Locate the cell with the specified text and output its [X, Y] center coordinate. 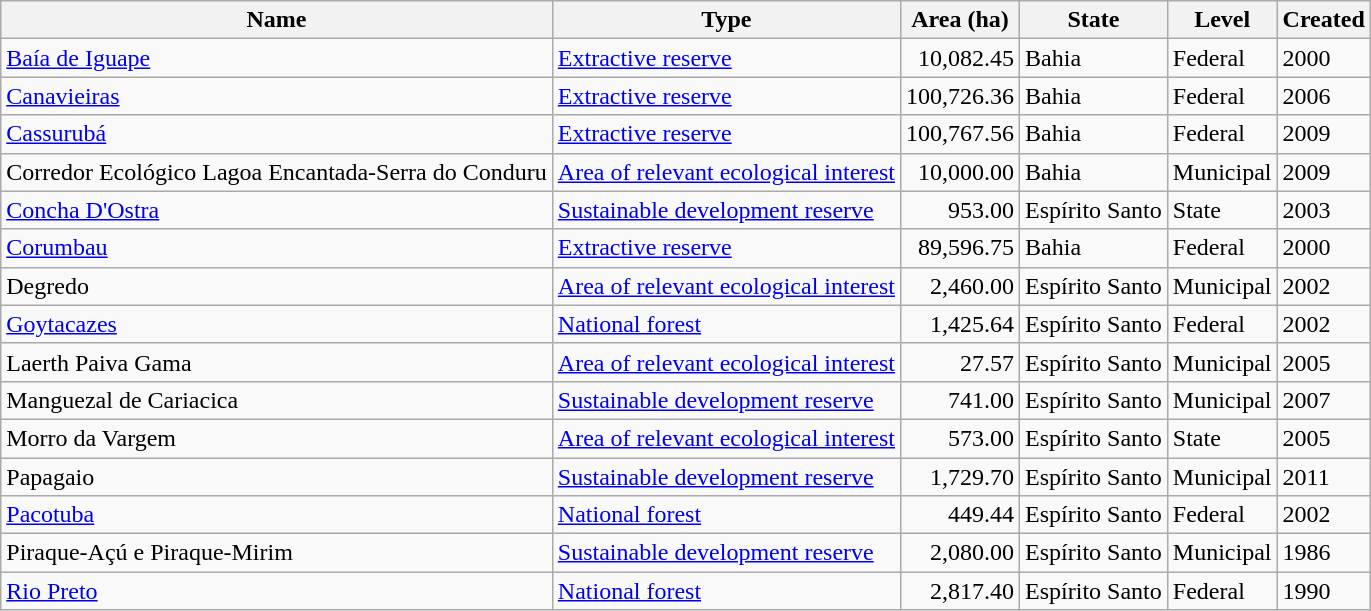
Baía de Iguape [277, 58]
Morro da Vargem [277, 438]
27.57 [960, 362]
Manguezal de Cariacica [277, 400]
Corumbau [277, 248]
1990 [1324, 591]
100,767.56 [960, 134]
Level [1222, 20]
741.00 [960, 400]
2006 [1324, 96]
2,080.00 [960, 553]
Area (ha) [960, 20]
10,082.45 [960, 58]
89,596.75 [960, 248]
573.00 [960, 438]
2003 [1324, 210]
1986 [1324, 553]
100,726.36 [960, 96]
Pacotuba [277, 515]
449.44 [960, 515]
Concha D'Ostra [277, 210]
Rio Preto [277, 591]
Piraque-Açú e Piraque-Mirim [277, 553]
2,817.40 [960, 591]
2007 [1324, 400]
Papagaio [277, 477]
Cassurubá [277, 134]
2,460.00 [960, 286]
1,729.70 [960, 477]
Name [277, 20]
Created [1324, 20]
2011 [1324, 477]
Degredo [277, 286]
Type [726, 20]
Canavieiras [277, 96]
Laerth Paiva Gama [277, 362]
Goytacazes [277, 324]
10,000.00 [960, 172]
Corredor Ecológico Lagoa Encantada-Serra do Conduru [277, 172]
1,425.64 [960, 324]
953.00 [960, 210]
